Scan for the cell matching the given text and deliver its (x, y) coordinate at center. 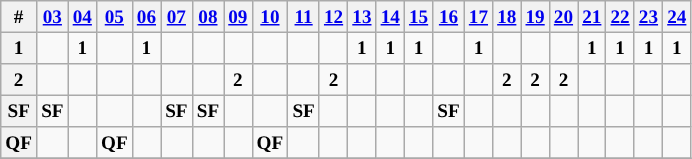
16 (449, 17)
08 (208, 17)
18 (507, 17)
17 (478, 17)
05 (114, 17)
14 (390, 17)
10 (270, 17)
11 (304, 17)
24 (677, 17)
21 (592, 17)
19 (535, 17)
06 (146, 17)
22 (620, 17)
# (19, 17)
03 (53, 17)
23 (648, 17)
13 (362, 17)
04 (82, 17)
09 (238, 17)
12 (333, 17)
07 (177, 17)
20 (563, 17)
15 (418, 17)
